Capture the cell that displays the provided text and extract its [x, y] central coordinate. 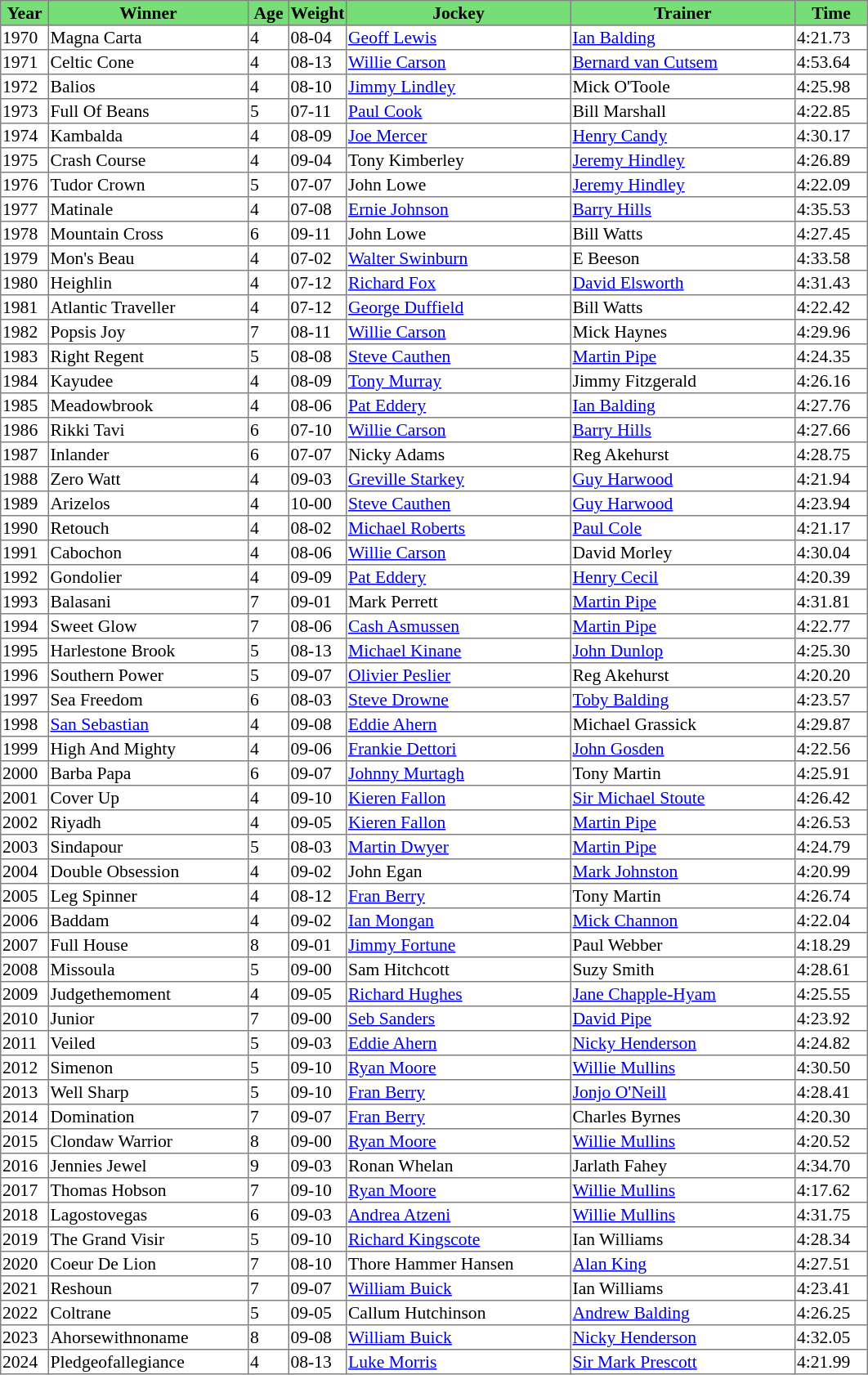
Richard Hughes [459, 994]
Ronan Whelan [459, 1166]
Bernard van Cutsem [682, 62]
Kambalda [148, 136]
Reshoun [148, 1288]
4:20.99 [831, 871]
2003 [25, 847]
Sea Freedom [148, 700]
Mark Johnston [682, 871]
Callum Hutchinson [459, 1313]
Paul Cook [459, 111]
4:21.94 [831, 479]
Year [25, 13]
4:24.79 [831, 847]
Matinale [148, 209]
Richard Fox [459, 283]
4:22.09 [831, 185]
Clondaw Warrior [148, 1141]
Andrea Atzeni [459, 1215]
4:34.70 [831, 1166]
1991 [25, 553]
Lagostovegas [148, 1215]
4:18.29 [831, 945]
2004 [25, 871]
4:53.64 [831, 62]
4:22.56 [831, 749]
Mark Perrett [459, 602]
Atlantic Traveller [148, 307]
Jimmy Fortune [459, 945]
4:28.34 [831, 1239]
Double Obsession [148, 871]
1973 [25, 111]
4:24.35 [831, 356]
Bill Marshall [682, 111]
Michael Grassick [682, 724]
Sir Michael Stoute [682, 798]
Kayudee [148, 381]
1975 [25, 160]
1983 [25, 356]
John Gosden [682, 749]
1997 [25, 700]
Sir Mark Prescott [682, 1362]
Balios [148, 87]
E Beeson [682, 258]
Ian Mongan [459, 920]
1979 [25, 258]
4:24.82 [831, 1043]
Mick Haynes [682, 332]
1976 [25, 185]
4:21.99 [831, 1362]
Thore Hammer Hansen [459, 1264]
Paul Webber [682, 945]
Ahorsewithnoname [148, 1337]
Martin Dwyer [459, 847]
09-09 [317, 577]
1988 [25, 479]
4:30.04 [831, 553]
Richard Kingscote [459, 1239]
2008 [25, 970]
High And Mighty [148, 749]
1987 [25, 455]
Alan King [682, 1264]
4:22.42 [831, 307]
Full House [148, 945]
Tony Murray [459, 381]
09-11 [317, 234]
George Duffield [459, 307]
4:20.39 [831, 577]
Pledgeofallegiance [148, 1362]
Weight [317, 13]
Joe Mercer [459, 136]
Crash Course [148, 160]
Well Sharp [148, 1092]
1996 [25, 675]
09-06 [317, 749]
4:20.52 [831, 1141]
Frankie Dettori [459, 749]
Baddam [148, 920]
2012 [25, 1068]
1992 [25, 577]
07-11 [317, 111]
Cabochon [148, 553]
1970 [25, 38]
Andrew Balding [682, 1313]
Mon's Beau [148, 258]
Popsis Joy [148, 332]
1998 [25, 724]
Seb Sanders [459, 1019]
Domination [148, 1117]
Sindapour [148, 847]
2020 [25, 1264]
Veiled [148, 1043]
1986 [25, 430]
2007 [25, 945]
Sweet Glow [148, 626]
1972 [25, 87]
4:26.25 [831, 1313]
2006 [25, 920]
07-08 [317, 209]
Jane Chapple-Hyam [682, 994]
1984 [25, 381]
Thomas Hobson [148, 1190]
Magna Carta [148, 38]
4:31.81 [831, 602]
1990 [25, 528]
Coeur De Lion [148, 1264]
4:26.74 [831, 896]
08-12 [317, 896]
4:28.61 [831, 970]
4:26.42 [831, 798]
10-00 [317, 504]
2013 [25, 1092]
4:20.30 [831, 1117]
08-04 [317, 38]
Charles Byrnes [682, 1117]
Cash Asmussen [459, 626]
Suzy Smith [682, 970]
2002 [25, 822]
4:22.04 [831, 920]
2018 [25, 1215]
4:27.76 [831, 405]
Jonjo O'Neill [682, 1092]
Rikki Tavi [148, 430]
4:35.53 [831, 209]
David Pipe [682, 1019]
2009 [25, 994]
2022 [25, 1313]
1982 [25, 332]
Mountain Cross [148, 234]
4:27.51 [831, 1264]
Trainer [682, 13]
Inlander [148, 455]
Missoula [148, 970]
4:23.92 [831, 1019]
1995 [25, 651]
Greville Starkey [459, 479]
Sam Hitchcott [459, 970]
2024 [25, 1362]
Henry Cecil [682, 577]
1989 [25, 504]
Harlestone Brook [148, 651]
4:25.55 [831, 994]
Celtic Cone [148, 62]
Jimmy Lindley [459, 87]
4:28.41 [831, 1092]
4:22.85 [831, 111]
Zero Watt [148, 479]
4:23.57 [831, 700]
4:25.91 [831, 773]
Johnny Murtagh [459, 773]
2019 [25, 1239]
Tony Kimberley [459, 160]
09-04 [317, 160]
Barba Papa [148, 773]
2017 [25, 1190]
Tudor Crown [148, 185]
Geoff Lewis [459, 38]
Paul Cole [682, 528]
2001 [25, 798]
John Egan [459, 871]
9 [269, 1166]
Michael Kinane [459, 651]
4:27.66 [831, 430]
Ernie Johnson [459, 209]
4:31.43 [831, 283]
San Sebastian [148, 724]
Age [269, 13]
Junior [148, 1019]
4:29.96 [831, 332]
1999 [25, 749]
Southern Power [148, 675]
2021 [25, 1288]
1993 [25, 602]
1971 [25, 62]
Simenon [148, 1068]
08-08 [317, 356]
Meadowbrook [148, 405]
4:30.50 [831, 1068]
1977 [25, 209]
Nicky Adams [459, 455]
4:31.75 [831, 1215]
08-02 [317, 528]
4:29.87 [831, 724]
Winner [148, 13]
2023 [25, 1337]
1985 [25, 405]
Michael Roberts [459, 528]
4:22.77 [831, 626]
07-10 [317, 430]
4:25.98 [831, 87]
1980 [25, 283]
Mick O'Toole [682, 87]
Cover Up [148, 798]
1981 [25, 307]
4:26.16 [831, 381]
4:26.53 [831, 822]
4:30.17 [831, 136]
4:25.30 [831, 651]
Time [831, 13]
07-02 [317, 258]
Jennies Jewel [148, 1166]
Right Regent [148, 356]
Walter Swinburn [459, 258]
The Grand Visir [148, 1239]
2014 [25, 1117]
Jarlath Fahey [682, 1166]
Luke Morris [459, 1362]
2016 [25, 1166]
Retouch [148, 528]
4:20.20 [831, 675]
4:17.62 [831, 1190]
1994 [25, 626]
David Elsworth [682, 283]
2015 [25, 1141]
4:32.05 [831, 1337]
Full Of Beans [148, 111]
Olivier Peslier [459, 675]
Henry Candy [682, 136]
4:28.75 [831, 455]
Toby Balding [682, 700]
4:21.73 [831, 38]
Jockey [459, 13]
4:27.45 [831, 234]
John Dunlop [682, 651]
2010 [25, 1019]
Gondolier [148, 577]
Mick Channon [682, 920]
Heighlin [148, 283]
Leg Spinner [148, 896]
4:26.89 [831, 160]
4:23.41 [831, 1288]
1978 [25, 234]
1974 [25, 136]
4:23.94 [831, 504]
2011 [25, 1043]
Jimmy Fitzgerald [682, 381]
Judgethemoment [148, 994]
2000 [25, 773]
4:21.17 [831, 528]
Steve Drowne [459, 700]
2005 [25, 896]
4:33.58 [831, 258]
Balasani [148, 602]
Riyadh [148, 822]
08-11 [317, 332]
Arizelos [148, 504]
Coltrane [148, 1313]
David Morley [682, 553]
